Detect which cell encompasses the target text, then output its (x, y) center coordinate. 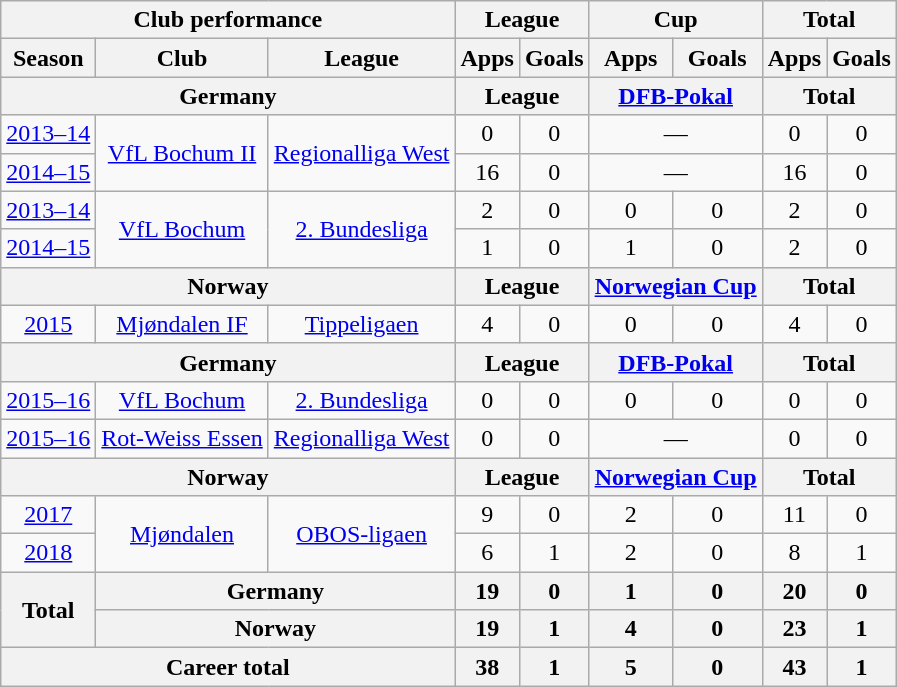
Tippeligaen (362, 324)
OBOS-ligaen (362, 534)
23 (794, 629)
Rot-Weiss Essen (182, 438)
5 (630, 667)
Season (48, 58)
Cup (676, 20)
2015 (48, 324)
38 (487, 667)
2018 (48, 553)
Mjøndalen IF (182, 324)
2017 (48, 515)
9 (487, 515)
8 (794, 553)
43 (794, 667)
Career total (228, 667)
VfL Bochum II (182, 153)
11 (794, 515)
20 (794, 591)
Club (182, 58)
6 (487, 553)
Club performance (228, 20)
Mjøndalen (182, 534)
